Return (x, y) of the center of cell containing provided text 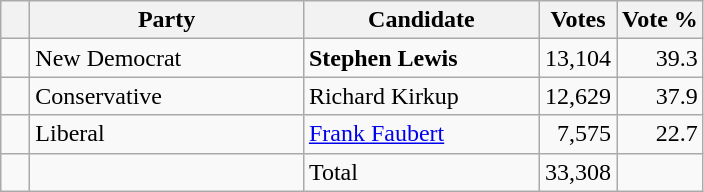
37.9 (660, 96)
Liberal (167, 134)
7,575 (578, 134)
New Democrat (167, 58)
22.7 (660, 134)
Frank Faubert (421, 134)
12,629 (578, 96)
Total (421, 172)
Vote % (660, 20)
Conservative (167, 96)
13,104 (578, 58)
Party (167, 20)
33,308 (578, 172)
Candidate (421, 20)
Stephen Lewis (421, 58)
39.3 (660, 58)
Richard Kirkup (421, 96)
Votes (578, 20)
